For the text-containing cell, return its midpoint in (x, y) coordinate format. 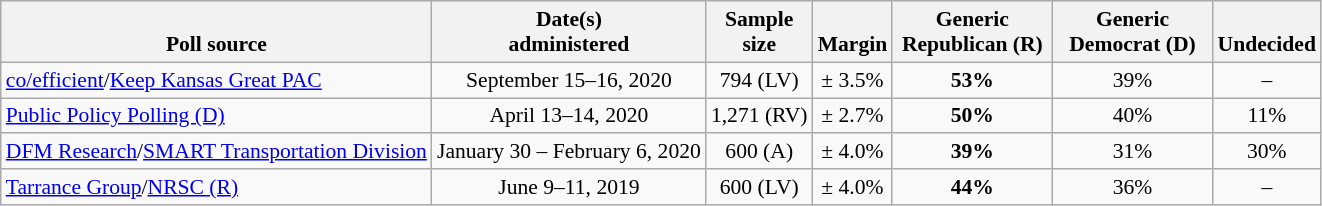
Samplesize (760, 32)
Tarrance Group/NRSC (R) (216, 187)
31% (1132, 152)
September 15–16, 2020 (569, 80)
44% (972, 187)
DFM Research/SMART Transportation Division (216, 152)
± 3.5% (853, 80)
794 (LV) (760, 80)
Undecided (1267, 32)
600 (A) (760, 152)
GenericRepublican (R) (972, 32)
co/efficient/Keep Kansas Great PAC (216, 80)
30% (1267, 152)
January 30 – February 6, 2020 (569, 152)
April 13–14, 2020 (569, 116)
600 (LV) (760, 187)
Date(s)administered (569, 32)
53% (972, 80)
36% (1132, 187)
Margin (853, 32)
June 9–11, 2019 (569, 187)
11% (1267, 116)
GenericDemocrat (D) (1132, 32)
40% (1132, 116)
1,271 (RV) (760, 116)
± 2.7% (853, 116)
Poll source (216, 32)
50% (972, 116)
Public Policy Polling (D) (216, 116)
